Pinpoint the cell where the given text exists, returning its (X, Y) midpoint coordinate. 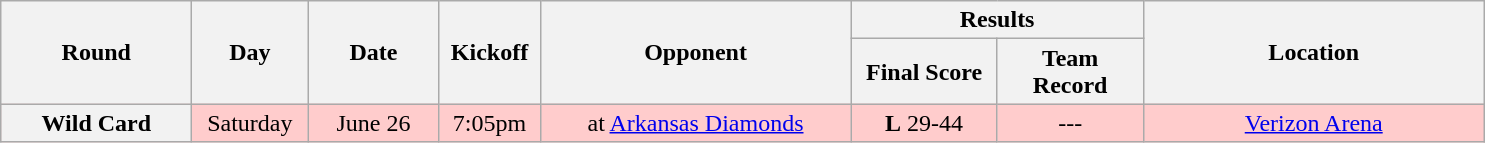
Round (96, 52)
Verizon Arena (1314, 123)
L 29-44 (924, 123)
Saturday (250, 123)
Final Score (924, 72)
June 26 (374, 123)
Wild Card (96, 123)
Date (374, 52)
Day (250, 52)
Results (997, 20)
7:05pm (490, 123)
Opponent (696, 52)
Kickoff (490, 52)
at Arkansas Diamonds (696, 123)
Location (1314, 52)
--- (1070, 123)
Team Record (1070, 72)
